Find where the given text appears and provide that cell's center as (X, Y) coordinate. 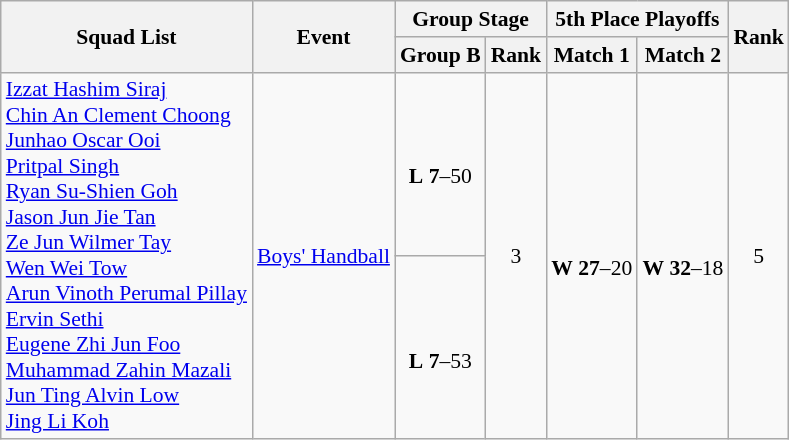
Event (324, 36)
5 (758, 256)
L 7–53 (440, 348)
Match 2 (682, 55)
W 32–18 (682, 256)
L 7–50 (440, 164)
5th Place Playoffs (637, 19)
Squad List (126, 36)
W 27–20 (592, 256)
Boys' Handball (324, 256)
Match 1 (592, 55)
3 (516, 256)
Group B (440, 55)
Group Stage (470, 19)
